Pinpoint the cell where the given text exists, returning its [x, y] midpoint coordinate. 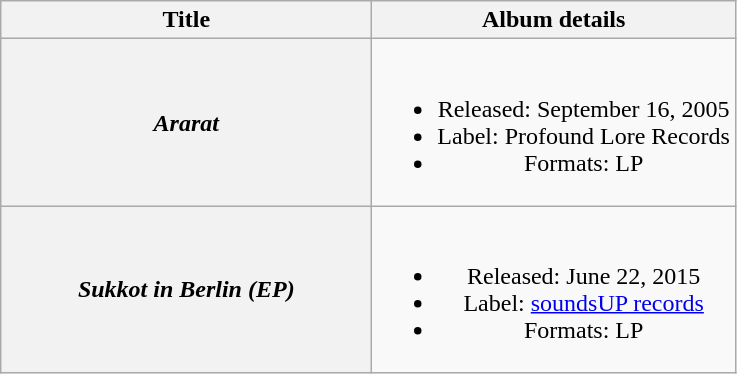
Sukkot in Berlin (EP) [186, 290]
Album details [554, 20]
Title [186, 20]
Released: September 16, 2005Label: Profound Lore RecordsFormats: LP [554, 122]
Released: June 22, 2015Label: soundsUP recordsFormats: LP [554, 290]
Ararat [186, 122]
